Provide the [X, Y] coordinate of the cell's center where the given text is located.  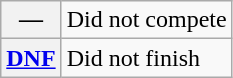
DNF [31, 58]
— [31, 20]
Did not finish [146, 58]
Did not compete [146, 20]
